Provide the (X, Y) coordinate of the cell's center where the given text is located.  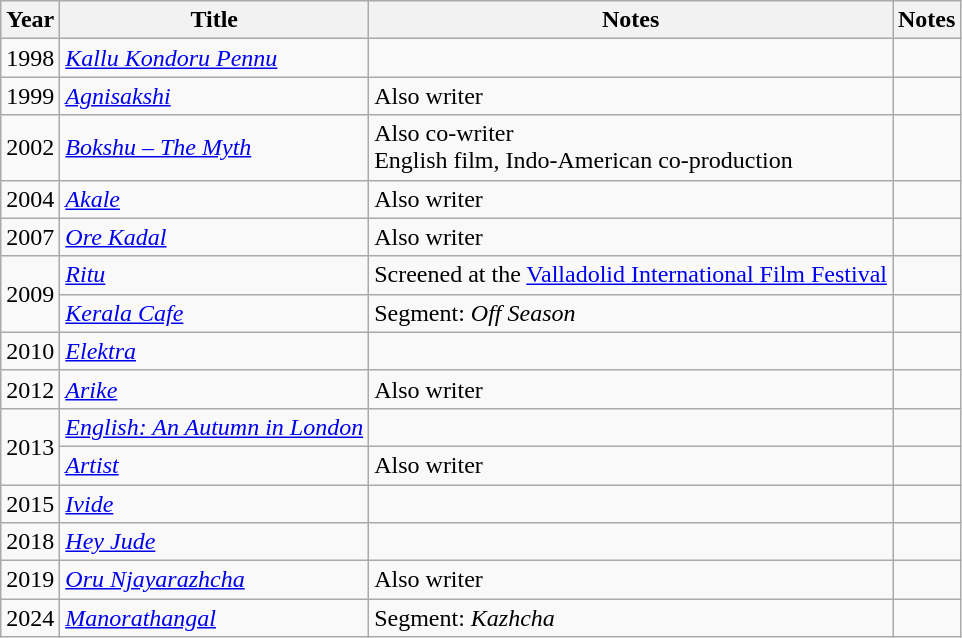
2010 (30, 351)
2013 (30, 446)
Also co-writerEnglish film, Indo-American co-production (631, 148)
Screened at the Valladolid International Film Festival (631, 275)
English: An Autumn in London (214, 427)
2018 (30, 542)
Bokshu – The Myth (214, 148)
1999 (30, 96)
2012 (30, 389)
Agnisakshi (214, 96)
Kerala Cafe (214, 313)
Segment: Off Season (631, 313)
2019 (30, 580)
2015 (30, 503)
Artist (214, 465)
2024 (30, 618)
Akale (214, 199)
Hey Jude (214, 542)
Title (214, 20)
Segment: Kazhcha (631, 618)
2007 (30, 237)
2004 (30, 199)
Arike (214, 389)
Elektra (214, 351)
1998 (30, 58)
2002 (30, 148)
Manorathangal (214, 618)
Ritu (214, 275)
Oru Njayarazhcha (214, 580)
Year (30, 20)
Ore Kadal (214, 237)
2009 (30, 294)
Kallu Kondoru Pennu (214, 58)
Ivide (214, 503)
